Provide the [X, Y] coordinate of the cell's center where the given text is located.  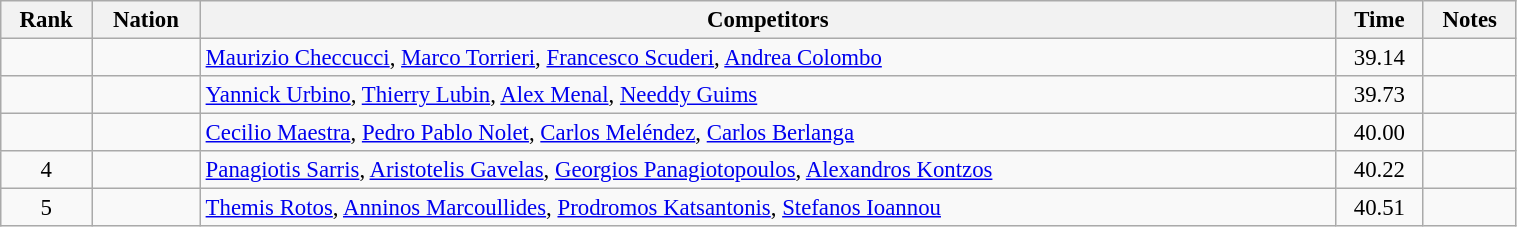
Rank [46, 20]
Yannick Urbino, Thierry Lubin, Alex Menal, Needdy Guims [768, 95]
Nation [146, 20]
Panagiotis Sarris, Aristotelis Gavelas, Georgios Panagiotopoulos, Alexandros Kontzos [768, 170]
Notes [1470, 20]
40.51 [1379, 208]
4 [46, 170]
Competitors [768, 20]
40.22 [1379, 170]
Time [1379, 20]
Themis Rotos, Anninos Marcoullides, Prodromos Katsantonis, Stefanos Ioannou [768, 208]
39.14 [1379, 58]
40.00 [1379, 133]
5 [46, 208]
39.73 [1379, 95]
Maurizio Checcucci, Marco Torrieri, Francesco Scuderi, Andrea Colombo [768, 58]
Cecilio Maestra, Pedro Pablo Nolet, Carlos Meléndez, Carlos Berlanga [768, 133]
